Output the [x, y] coordinate of the center of the cell containing the given text.  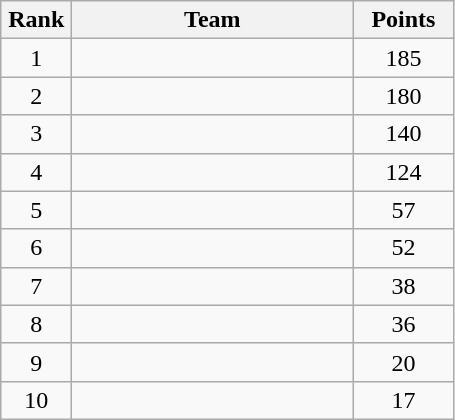
124 [404, 172]
185 [404, 58]
36 [404, 324]
180 [404, 96]
140 [404, 134]
20 [404, 362]
1 [36, 58]
38 [404, 286]
Rank [36, 20]
52 [404, 248]
5 [36, 210]
57 [404, 210]
3 [36, 134]
17 [404, 400]
9 [36, 362]
Points [404, 20]
8 [36, 324]
10 [36, 400]
6 [36, 248]
4 [36, 172]
2 [36, 96]
Team [212, 20]
7 [36, 286]
